Provide the [X, Y] coordinate of the cell's center where the given text is located.  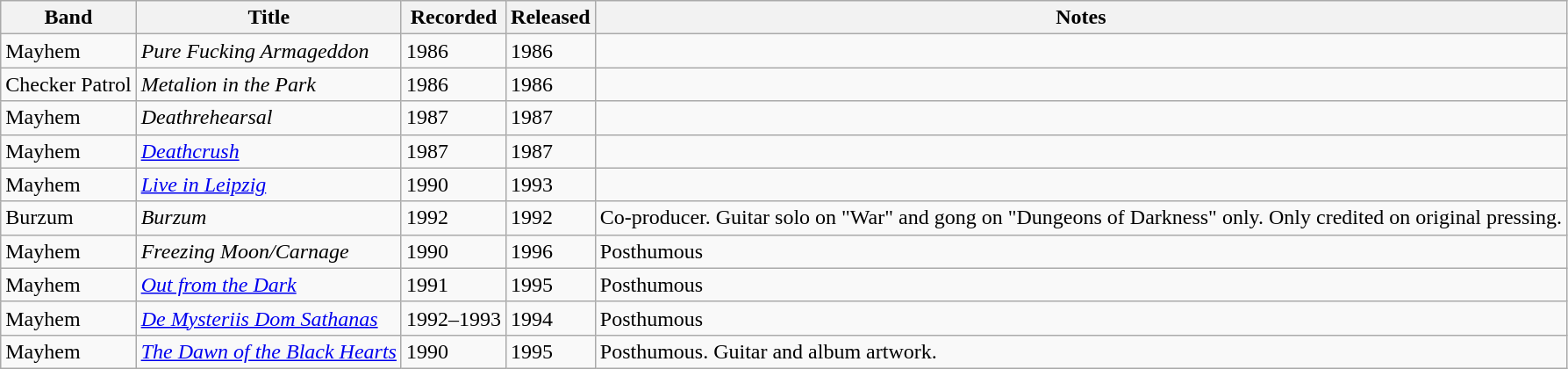
Recorded [453, 18]
Band [68, 18]
Deathcrush [268, 151]
Live in Leipzig [268, 184]
1994 [551, 318]
1993 [551, 184]
1991 [453, 285]
Pure Fucking Armageddon [268, 51]
The Dawn of the Black Hearts [268, 351]
1992–1993 [453, 318]
Metalion in the Park [268, 84]
Out from the Dark [268, 285]
Deathrehearsal [268, 118]
Freezing Moon/Carnage [268, 251]
Title [268, 18]
Checker Patrol [68, 84]
De Mysteriis Dom Sathanas [268, 318]
Posthumous. Guitar and album artwork. [1081, 351]
Notes [1081, 18]
1996 [551, 251]
Co-producer. Guitar solo on "War" and gong on "Dungeons of Darkness" only. Only credited on original pressing. [1081, 218]
Released [551, 18]
